Scan for the cell matching the given text and deliver its [x, y] coordinate at center. 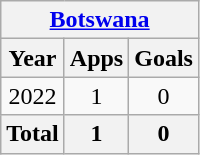
2022 [33, 96]
Total [33, 134]
Year [33, 58]
Botswana [100, 20]
Apps [96, 58]
Goals [164, 58]
